Return the [x, y] coordinate for the center point of the cell that contains the specified text.  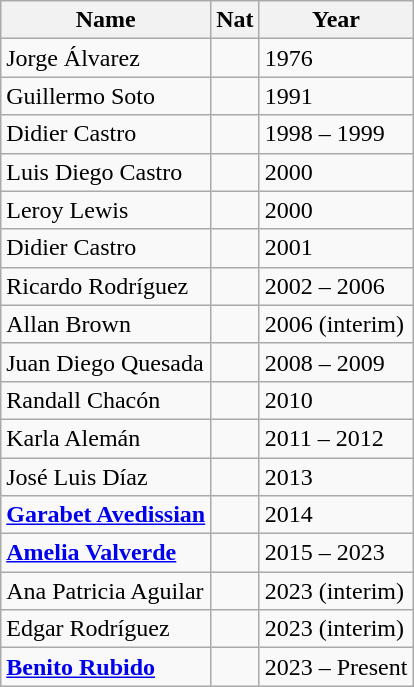
2010 [336, 400]
Amelia Valverde [106, 553]
Randall Chacón [106, 400]
2001 [336, 248]
Juan Diego Quesada [106, 362]
2008 – 2009 [336, 362]
Garabet Avedissian [106, 515]
Benito Rubido [106, 667]
1998 – 1999 [336, 134]
José Luis Díaz [106, 477]
2013 [336, 477]
2023 – Present [336, 667]
Allan Brown [106, 324]
Guillermo Soto [106, 96]
2011 – 2012 [336, 438]
Edgar Rodríguez [106, 629]
Ricardo Rodríguez [106, 286]
Luis Diego Castro [106, 172]
2006 (interim) [336, 324]
Name [106, 20]
Nat [235, 20]
Jorge Álvarez [106, 58]
2002 – 2006 [336, 286]
2015 – 2023 [336, 553]
Ana Patricia Aguilar [106, 591]
Year [336, 20]
Leroy Lewis [106, 210]
Karla Alemán [106, 438]
2014 [336, 515]
1991 [336, 96]
1976 [336, 58]
